Provide the (x, y) coordinate of the cell's center where the given text is located.  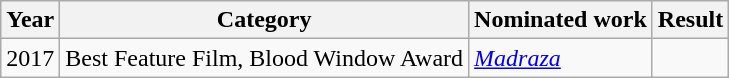
Best Feature Film, Blood Window Award (264, 58)
Category (264, 20)
2017 (30, 58)
Nominated work (561, 20)
Result (690, 20)
Year (30, 20)
Madraza (561, 58)
